Return (x, y) of the center of cell containing provided text 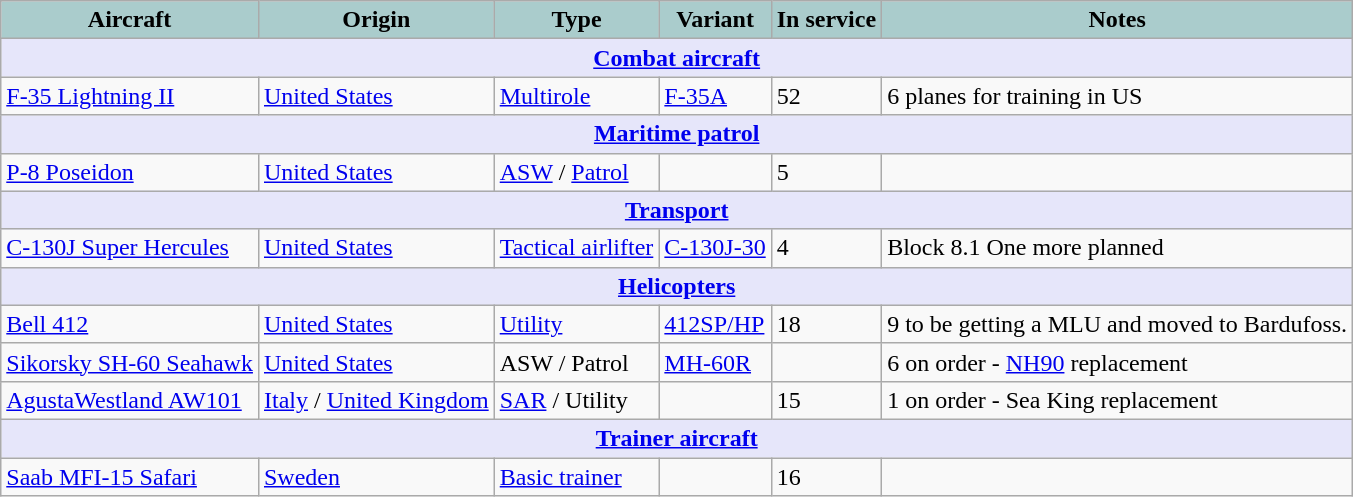
Italy / United Kingdom (376, 400)
Helicopters (677, 286)
MH-60R (715, 362)
52 (826, 96)
Transport (677, 210)
C-130J Super Hercules (130, 248)
Block 8.1 One more planned (1118, 248)
F-35 Lightning II (130, 96)
412SP/HP (715, 324)
16 (826, 477)
9 to be getting a MLU and moved to Bardufoss. (1118, 324)
F-35A (715, 96)
AgustaWestland AW101 (130, 400)
Multirole (576, 96)
Combat aircraft (677, 58)
1 on order - Sea King replacement (1118, 400)
6 on order - NH90 replacement (1118, 362)
Saab MFI-15 Safari (130, 477)
Maritime patrol (677, 134)
Basic trainer (576, 477)
Utility (576, 324)
Sikorsky SH-60 Seahawk (130, 362)
18 (826, 324)
Aircraft (130, 20)
C-130J-30 (715, 248)
SAR / Utility (576, 400)
4 (826, 248)
Trainer aircraft (677, 438)
Notes (1118, 20)
5 (826, 172)
P-8 Poseidon (130, 172)
Tactical airlifter (576, 248)
6 planes for training in US (1118, 96)
15 (826, 400)
Sweden (376, 477)
Origin (376, 20)
Bell 412 (130, 324)
Variant (715, 20)
Type (576, 20)
In service (826, 20)
